From the cell containing the given text, extract its center point as [X, Y] coordinate. 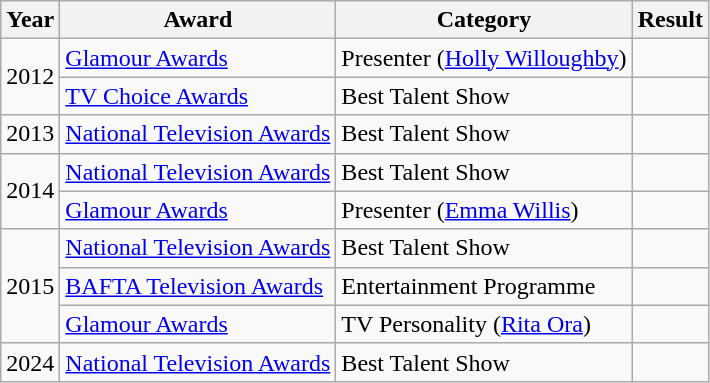
TV Choice Awards [198, 96]
2024 [30, 362]
Category [484, 20]
2013 [30, 134]
TV Personality (Rita Ora) [484, 324]
BAFTA Television Awards [198, 286]
Result [670, 20]
Entertainment Programme [484, 286]
Award [198, 20]
Presenter (Holly Willoughby) [484, 58]
2015 [30, 286]
2012 [30, 77]
2014 [30, 191]
Presenter (Emma Willis) [484, 210]
Year [30, 20]
